For the text-containing cell, return its midpoint in (x, y) coordinate format. 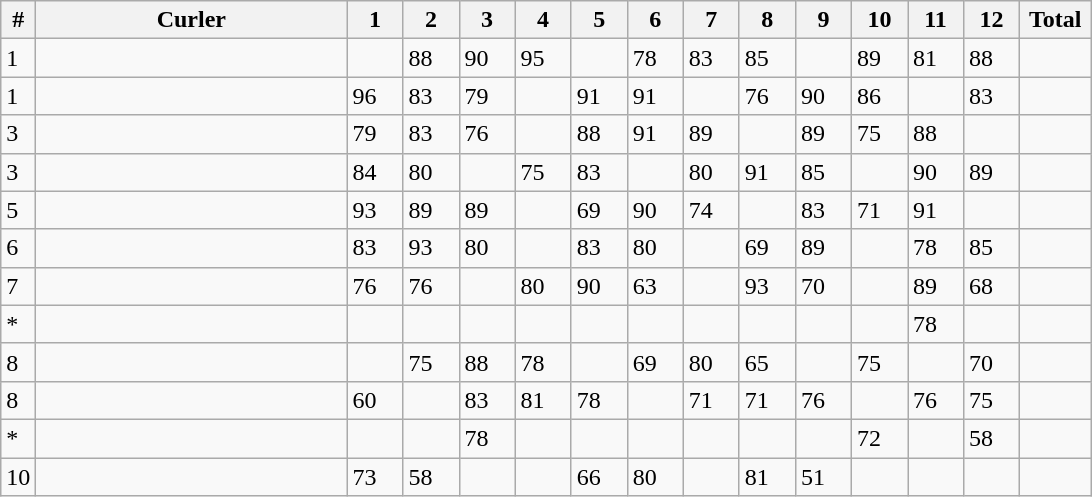
2 (431, 20)
72 (879, 438)
95 (543, 58)
60 (375, 400)
63 (655, 286)
# (18, 20)
51 (823, 477)
86 (879, 96)
12 (992, 20)
68 (992, 286)
Curler (192, 20)
Total (1056, 20)
4 (543, 20)
73 (375, 477)
96 (375, 96)
74 (711, 210)
66 (599, 477)
9 (823, 20)
11 (936, 20)
84 (375, 172)
65 (767, 362)
